Capture the cell that displays the provided text and extract its (x, y) central coordinate. 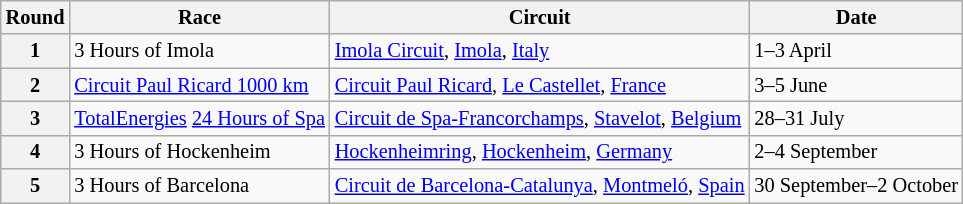
Race (199, 17)
Round (36, 17)
Circuit de Spa-Francorchamps, Stavelot, Belgium (540, 118)
3 Hours of Barcelona (199, 186)
Circuit Paul Ricard, Le Castellet, France (540, 85)
TotalEnergies 24 Hours of Spa (199, 118)
Date (856, 17)
28–31 July (856, 118)
3 (36, 118)
3 Hours of Hockenheim (199, 152)
Imola Circuit, Imola, Italy (540, 51)
1–3 April (856, 51)
5 (36, 186)
Circuit de Barcelona-Catalunya, Montmeló, Spain (540, 186)
1 (36, 51)
3–5 June (856, 85)
2–4 September (856, 152)
2 (36, 85)
Circuit Paul Ricard 1000 km (199, 85)
Circuit (540, 17)
4 (36, 152)
Hockenheimring, Hockenheim, Germany (540, 152)
30 September–2 October (856, 186)
3 Hours of Imola (199, 51)
